Pinpoint the cell where the given text exists, returning its (X, Y) midpoint coordinate. 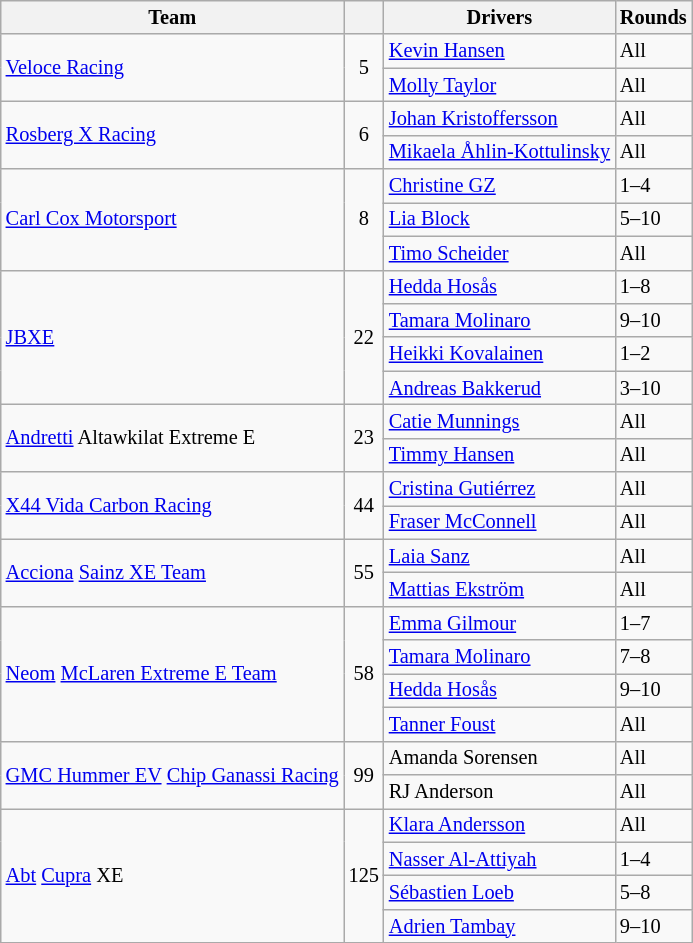
Lia Block (500, 219)
1–2 (654, 354)
55 (364, 572)
Mattias Ekström (500, 589)
8 (364, 220)
23 (364, 438)
Catie Munnings (500, 421)
Veloce Racing (172, 68)
Andretti Altawkilat Extreme E (172, 438)
Amanda Sorensen (500, 758)
Sébastien Loeb (500, 892)
6 (364, 134)
Timo Scheider (500, 253)
125 (364, 876)
Heikki Kovalainen (500, 354)
RJ Anderson (500, 791)
X44 Vida Carbon Racing (172, 506)
Cristina Gutiérrez (500, 489)
Drivers (500, 17)
Laia Sanz (500, 556)
Team (172, 17)
JBXE (172, 338)
Klara Andersson (500, 825)
22 (364, 338)
99 (364, 774)
7–8 (654, 657)
44 (364, 506)
5 (364, 68)
58 (364, 674)
Rounds (654, 17)
5–8 (654, 892)
Timmy Hansen (500, 455)
GMC Hummer EV Chip Ganassi Racing (172, 774)
1–7 (654, 623)
Mikaela Åhlin-Kottulinsky (500, 152)
1–8 (654, 287)
Adrien Tambay (500, 926)
Rosberg X Racing (172, 134)
Tanner Foust (500, 724)
Emma Gilmour (500, 623)
3–10 (654, 388)
5–10 (654, 219)
Christine GZ (500, 186)
Molly Taylor (500, 85)
Fraser McConnell (500, 522)
Andreas Bakkerud (500, 388)
Kevin Hansen (500, 51)
Nasser Al-Attiyah (500, 859)
Carl Cox Motorsport (172, 220)
Acciona Sainz XE Team (172, 572)
Neom McLaren Extreme E Team (172, 674)
Abt Cupra XE (172, 876)
Johan Kristoffersson (500, 118)
